Determine the [x, y] coordinate at the center of the cell enclosing the given text.  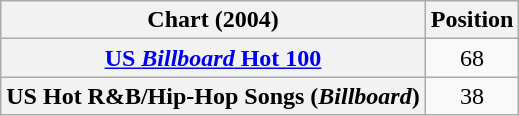
Position [472, 20]
Chart (2004) [213, 20]
US Billboard Hot 100 [213, 58]
38 [472, 96]
68 [472, 58]
US Hot R&B/Hip-Hop Songs (Billboard) [213, 96]
